Return the (X, Y) coordinate for the center point of the cell that contains the specified text.  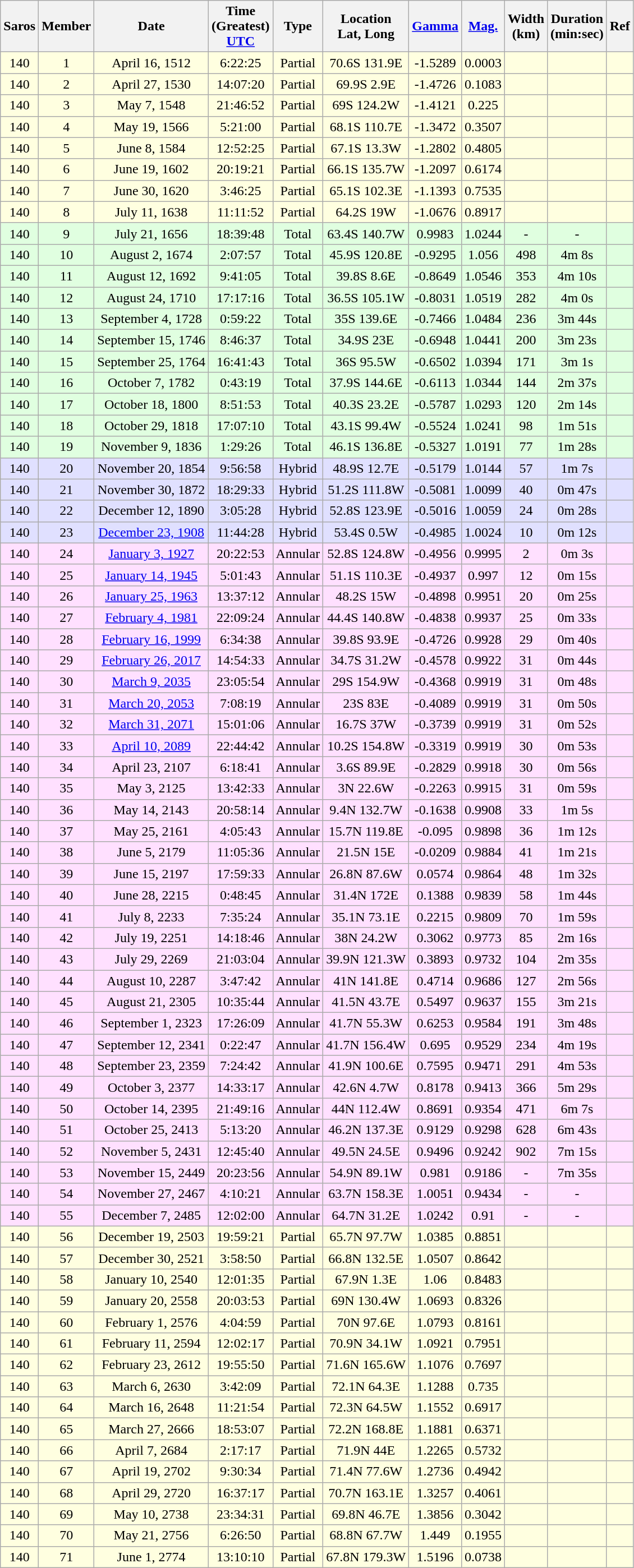
0.8691 (435, 1109)
October 25, 2413 (151, 1130)
8:46:37 (240, 340)
September 25, 1764 (151, 362)
32 (66, 725)
68.1S 110.7E (366, 127)
52.8S 123.9E (366, 511)
12:52:25 (240, 148)
0m 3s (577, 554)
-0.4937 (435, 575)
0.1955 (483, 1535)
67 (66, 1472)
0m 40s (577, 639)
March 9, 2035 (151, 682)
7:08:19 (240, 703)
0.8851 (483, 1237)
June 1, 2774 (151, 1557)
36S 95.5W (366, 362)
1.0921 (435, 1344)
15:01:06 (240, 725)
1m 7s (577, 468)
April 29, 2720 (151, 1493)
41N 141.8E (366, 981)
April 19, 2702 (151, 1472)
1.0144 (483, 468)
Duration(min:sec) (577, 26)
22 (66, 511)
0.9584 (483, 1023)
-0.5179 (435, 468)
0.9471 (483, 1066)
47 (66, 1045)
April 7, 2684 (151, 1450)
0.91 (483, 1215)
23 (66, 532)
9:30:34 (240, 1472)
1m 32s (577, 874)
-1.5289 (435, 63)
March 6, 2630 (151, 1386)
17:59:33 (240, 874)
69.9S 2.9E (366, 84)
August 24, 1710 (151, 298)
12:02:17 (240, 1344)
-1.3472 (435, 127)
3:05:28 (240, 511)
61 (66, 1344)
May 25, 2161 (151, 831)
0.1083 (483, 84)
-0.8031 (435, 298)
January 25, 1963 (151, 596)
5:01:43 (240, 575)
May 21, 2756 (151, 1535)
35S 139.6E (366, 319)
October 3, 2377 (151, 1087)
4m 0s (577, 298)
171 (526, 362)
-0.095 (435, 831)
11:21:54 (240, 1408)
1.0693 (435, 1300)
-0.4089 (435, 703)
2m 35s (577, 959)
26 (66, 596)
-0.4985 (435, 532)
September 12, 2341 (151, 1045)
0.0003 (483, 63)
0.9129 (435, 1130)
3:47:42 (240, 981)
51.2S 111.8W (366, 490)
May 3, 2125 (151, 788)
21.5N 15E (366, 852)
71.6N 165.6W (366, 1365)
0.2215 (435, 916)
63 (66, 1386)
471 (526, 1109)
45.9S 120.8E (366, 255)
0.9898 (483, 831)
-0.7466 (435, 319)
Type (298, 26)
13:42:33 (240, 788)
8 (66, 212)
11:11:52 (240, 212)
7m 15s (577, 1151)
65.7N 97.7W (366, 1237)
9.4N 132.7W (366, 810)
November 27, 2467 (151, 1194)
46.2N 137.3E (366, 1130)
0:48:45 (240, 895)
63.7N 158.3E (366, 1194)
72.2N 168.8E (366, 1429)
11 (66, 276)
November 15, 2449 (151, 1173)
11:05:36 (240, 852)
19:55:50 (240, 1365)
13:37:12 (240, 596)
36.5S 105.1W (366, 298)
1m 12s (577, 831)
December 7, 2485 (151, 1215)
-1.4121 (435, 105)
0.9983 (435, 233)
9:56:58 (240, 468)
85 (526, 938)
0m 44s (577, 661)
5:21:00 (240, 127)
0:59:22 (240, 319)
2m 56s (577, 981)
21:49:16 (240, 1109)
1.056 (483, 255)
0m 33s (577, 617)
0.4942 (483, 1472)
0.3042 (483, 1514)
0m 52s (577, 725)
1m 44s (577, 895)
15 (66, 362)
0.9637 (483, 1002)
48.9S 12.7E (366, 468)
-0.3319 (435, 746)
200 (526, 340)
1.1288 (435, 1386)
-1.4726 (435, 84)
69.8N 46.7E (366, 1514)
44N 112.4W (366, 1109)
June 30, 1620 (151, 191)
October 29, 1818 (151, 426)
-0.1638 (435, 810)
-0.4898 (435, 596)
February 26, 2017 (151, 661)
1.0546 (483, 276)
3m 1s (577, 362)
0m 50s (577, 703)
0.7535 (483, 191)
October 18, 1800 (151, 404)
5m 29s (577, 1087)
44.4S 140.8W (366, 617)
0m 28s (577, 511)
67.9N 1.3E (366, 1279)
18:53:07 (240, 1429)
March 16, 2648 (151, 1408)
-0.5524 (435, 426)
43.1S 99.4W (366, 426)
3:42:09 (240, 1386)
0.5497 (435, 1002)
41.5N 43.7E (366, 1002)
62 (66, 1365)
0.9918 (483, 767)
April 23, 2107 (151, 767)
-0.3739 (435, 725)
1.1552 (435, 1408)
16:41:43 (240, 362)
0.7951 (483, 1344)
54.9N 89.1W (366, 1173)
37 (66, 831)
39 (66, 874)
1m 5s (577, 810)
1.3257 (435, 1493)
July 11, 1638 (151, 212)
1.0293 (483, 404)
0.8161 (483, 1322)
1.0059 (483, 511)
March 31, 2071 (151, 725)
72.1N 64.3E (366, 1386)
64.7N 31.2E (366, 1215)
48.2S 15W (366, 596)
March 20, 2053 (151, 703)
0m 48s (577, 682)
39.9N 121.3W (366, 959)
6m 7s (577, 1109)
0.9496 (435, 1151)
0.5732 (483, 1450)
4:05:43 (240, 831)
-0.4578 (435, 661)
5:13:20 (240, 1130)
-0.5787 (435, 404)
0.4714 (435, 981)
0m 15s (577, 575)
20:22:53 (240, 554)
-0.5081 (435, 490)
August 21, 2305 (151, 1002)
3m 21s (577, 1002)
6 (66, 169)
-0.2829 (435, 767)
6:26:50 (240, 1535)
1.2736 (435, 1472)
3 (66, 105)
42.6N 4.7W (366, 1087)
0.9732 (483, 959)
-0.4838 (435, 617)
14:18:46 (240, 938)
70.6S 131.9E (366, 63)
0.9186 (483, 1173)
0.9354 (483, 1109)
69S 124.2W (366, 105)
54 (66, 1194)
64.2S 19W (366, 212)
0.9242 (483, 1151)
45 (66, 1002)
70N 97.6E (366, 1322)
15.7N 119.8E (366, 831)
3:58:50 (240, 1258)
27 (66, 617)
April 16, 1512 (151, 63)
1:29:26 (240, 447)
70.7N 163.1E (366, 1493)
0.9937 (483, 617)
0.9686 (483, 981)
7:24:42 (240, 1066)
120 (526, 404)
23S 83E (366, 703)
1m 28s (577, 447)
21 (66, 490)
46 (66, 1023)
1.0519 (483, 298)
34.7S 31.2W (366, 661)
-0.2263 (435, 788)
34.9S 23E (366, 340)
4m 8s (577, 255)
-0.4726 (435, 639)
0.8917 (483, 212)
41.9N 100.6E (366, 1066)
0.4061 (483, 1493)
98 (526, 426)
1m 59s (577, 916)
1.0241 (483, 426)
53.4S 0.5W (366, 532)
1.06 (435, 1279)
1.0099 (483, 490)
March 27, 2666 (151, 1429)
17:07:10 (240, 426)
50 (66, 1109)
65 (66, 1429)
17 (66, 404)
366 (526, 1087)
23:05:54 (240, 682)
December 19, 2503 (151, 1237)
0.6253 (435, 1023)
-1.0676 (435, 212)
12:02:00 (240, 1215)
20:23:56 (240, 1173)
3:46:25 (240, 191)
8:51:53 (240, 404)
49 (66, 1087)
39.8S 8.6E (366, 276)
16 (66, 383)
May 19, 1566 (151, 127)
20:03:53 (240, 1300)
July 29, 2269 (151, 959)
71.4N 77.6W (366, 1472)
0.3893 (435, 959)
-0.5327 (435, 447)
19:59:21 (240, 1237)
42 (66, 938)
51.1S 110.3E (366, 575)
0.1388 (435, 895)
1.0024 (483, 532)
18 (66, 426)
13 (66, 319)
July 19, 2251 (151, 938)
-0.0209 (435, 852)
19 (66, 447)
14:07:20 (240, 84)
236 (526, 319)
72.3N 64.5W (366, 1408)
1.0385 (435, 1237)
September 4, 1728 (151, 319)
0.9434 (483, 1194)
1m 21s (577, 852)
0.7697 (483, 1365)
17:17:16 (240, 298)
0.9915 (483, 788)
October 14, 2395 (151, 1109)
38 (66, 852)
0.9922 (483, 661)
26.8N 87.6W (366, 874)
0m 25s (577, 596)
July 8, 2233 (151, 916)
60 (66, 1322)
68.8N 67.7W (366, 1535)
January 3, 1927 (151, 554)
August 2, 1674 (151, 255)
29S 154.9W (366, 682)
1.0191 (483, 447)
155 (526, 1002)
35 (66, 788)
69N 130.4W (366, 1300)
64 (66, 1408)
-0.8649 (435, 276)
0m 47s (577, 490)
0.9995 (483, 554)
66.1S 135.7W (366, 169)
4m 10s (577, 276)
6:34:38 (240, 639)
Ref (619, 26)
February 11, 2594 (151, 1344)
October 7, 1782 (151, 383)
0.9298 (483, 1130)
0.9839 (483, 895)
-1.2097 (435, 169)
0.6917 (483, 1408)
53 (66, 1173)
June 15, 2197 (151, 874)
21:03:04 (240, 959)
June 8, 1584 (151, 148)
628 (526, 1130)
0.9908 (483, 810)
June 28, 2215 (151, 895)
1 (66, 63)
0.9951 (483, 596)
0.0738 (483, 1557)
0m 56s (577, 767)
May 10, 2738 (151, 1514)
17:26:09 (240, 1023)
February 4, 1981 (151, 617)
31.4N 172E (366, 895)
34 (66, 767)
1.0242 (435, 1215)
3m 48s (577, 1023)
68 (66, 1493)
1.0507 (435, 1258)
52.8S 124.8W (366, 554)
6:22:25 (240, 63)
0.6371 (483, 1429)
0.8178 (435, 1087)
16.7S 37W (366, 725)
0.3507 (483, 127)
9:41:05 (240, 276)
0:22:47 (240, 1045)
3m 44s (577, 319)
63.4S 140.7W (366, 233)
-0.6948 (435, 340)
0m 53s (577, 746)
November 30, 1872 (151, 490)
10:35:44 (240, 1002)
1m 51s (577, 426)
7m 35s (577, 1173)
67.8N 179.3W (366, 1557)
11:44:28 (240, 532)
Date (151, 26)
1.1881 (435, 1429)
38N 24.2W (366, 938)
104 (526, 959)
December 30, 2521 (151, 1258)
37.9S 144.6E (366, 383)
20:58:14 (240, 810)
April 27, 1530 (151, 84)
3.6S 89.9E (366, 767)
1.0394 (483, 362)
18:39:48 (240, 233)
144 (526, 383)
2m 14s (577, 404)
0.8483 (483, 1279)
1.0344 (483, 383)
0m 59s (577, 788)
1.0793 (435, 1322)
353 (526, 276)
9 (66, 233)
1.449 (435, 1535)
52 (66, 1151)
902 (526, 1151)
Time(Greatest)UTC (240, 26)
44 (66, 981)
Member (66, 26)
May 14, 2143 (151, 810)
2m 16s (577, 938)
January 20, 2558 (151, 1300)
2:17:17 (240, 1450)
49.5N 24.5E (366, 1151)
7:35:24 (240, 916)
July 21, 1656 (151, 233)
77 (526, 447)
December 23, 1908 (151, 532)
1.0441 (483, 340)
0.9864 (483, 874)
0.997 (483, 575)
6:18:41 (240, 767)
3N 22.6W (366, 788)
6m 43s (577, 1130)
56 (66, 1237)
August 10, 2287 (151, 981)
0.9773 (483, 938)
71.9N 44E (366, 1450)
0.695 (435, 1045)
0.6174 (483, 169)
23:34:31 (240, 1514)
2:07:57 (240, 255)
1.0484 (483, 319)
1.2265 (435, 1450)
November 5, 2431 (151, 1151)
Width(km) (526, 26)
69 (66, 1514)
66 (66, 1450)
4m 53s (577, 1066)
12:45:40 (240, 1151)
-1.2802 (435, 148)
0.9928 (483, 639)
-0.6113 (435, 383)
January 14, 1945 (151, 575)
28 (66, 639)
59 (66, 1300)
0.981 (435, 1173)
21:46:52 (240, 105)
66.8N 132.5E (366, 1258)
10.2S 154.8W (366, 746)
234 (526, 1045)
41.7N 156.4W (366, 1045)
-0.6502 (435, 362)
12:01:35 (240, 1279)
September 23, 2359 (151, 1066)
282 (526, 298)
0.3062 (435, 938)
November 20, 1854 (151, 468)
191 (526, 1023)
41.7N 55.3W (366, 1023)
4 (66, 127)
0.0574 (435, 874)
5 (66, 148)
4:04:59 (240, 1322)
June 19, 1602 (151, 169)
65.1S 102.3E (366, 191)
14:33:17 (240, 1087)
December 12, 1890 (151, 511)
0m 12s (577, 532)
-0.9295 (435, 255)
June 5, 2179 (151, 852)
1.0051 (435, 1194)
13:10:10 (240, 1557)
LocationLat, Long (366, 26)
February 16, 1999 (151, 639)
20:19:21 (240, 169)
September 15, 1746 (151, 340)
1.5196 (435, 1557)
127 (526, 981)
0.7595 (435, 1066)
August 12, 1692 (151, 276)
7 (66, 191)
0.8642 (483, 1258)
16:37:17 (240, 1493)
291 (526, 1066)
51 (66, 1130)
70.9N 34.1W (366, 1344)
71 (66, 1557)
Saros (20, 26)
3m 23s (577, 340)
-1.1393 (435, 191)
67.1S 13.3W (366, 148)
1.1076 (435, 1365)
55 (66, 1215)
0.225 (483, 105)
November 9, 1836 (151, 447)
18:29:33 (240, 490)
May 7, 1548 (151, 105)
February 23, 2612 (151, 1365)
-0.5016 (435, 511)
39.8S 93.9E (366, 639)
-0.4368 (435, 682)
January 10, 2540 (151, 1279)
September 1, 2323 (151, 1023)
35.1N 73.1E (366, 916)
0.9529 (483, 1045)
1.0244 (483, 233)
February 1, 2576 (151, 1322)
4m 19s (577, 1045)
Gamma (435, 26)
1.3856 (435, 1514)
0.9413 (483, 1087)
22:09:24 (240, 617)
-0.4956 (435, 554)
0:43:19 (240, 383)
0.9809 (483, 916)
14:54:33 (240, 661)
Mag. (483, 26)
0.9884 (483, 852)
0.4805 (483, 148)
498 (526, 255)
40.3S 23.2E (366, 404)
14 (66, 340)
0.735 (483, 1386)
22:44:42 (240, 746)
4:10:21 (240, 1194)
0.8326 (483, 1300)
2m 37s (577, 383)
46.1S 136.8E (366, 447)
April 10, 2089 (151, 746)
43 (66, 959)
